Find where the given text appears and provide that cell's center as [X, Y] coordinate. 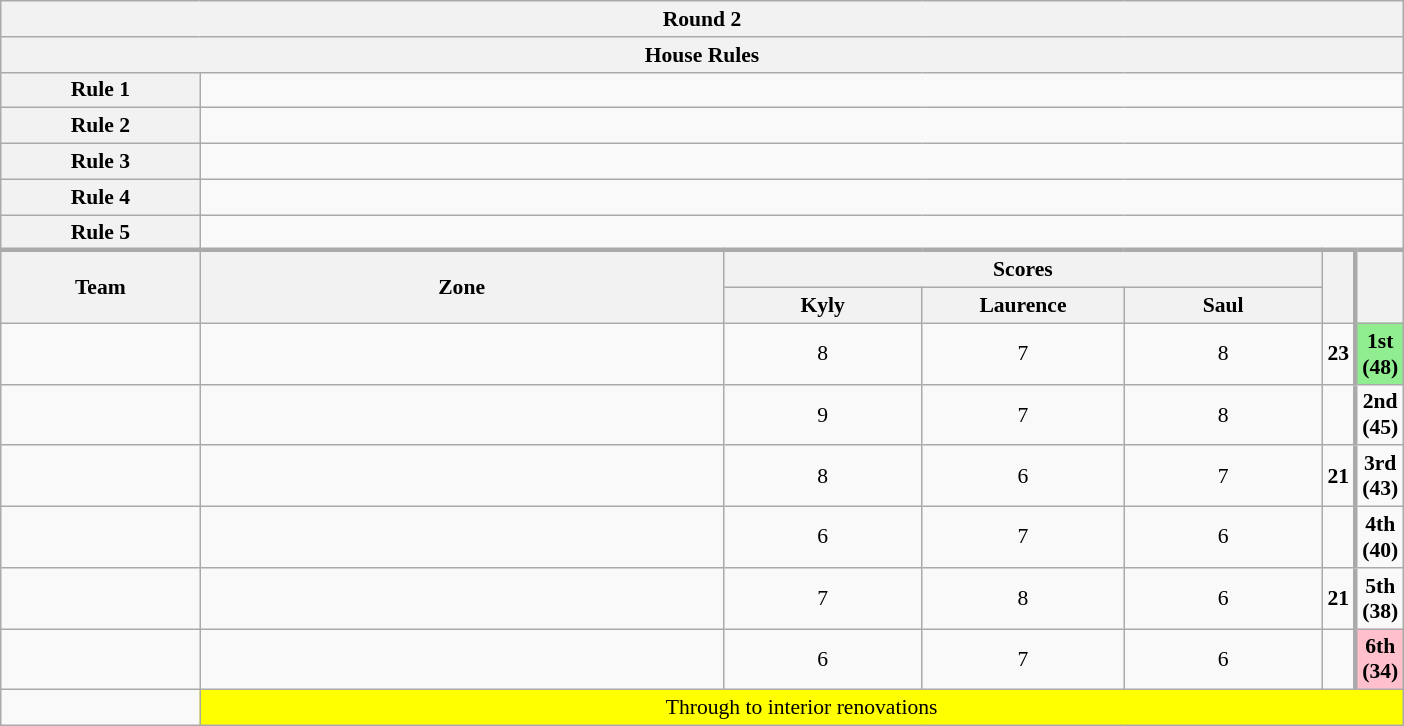
Laurence [1023, 306]
3rd (43) [1380, 476]
6th (34) [1380, 660]
5th (38) [1380, 598]
Rule 3 [100, 162]
9 [822, 414]
1st (48) [1380, 354]
2nd (45) [1380, 414]
Round 2 [702, 19]
Team [100, 288]
Kyly [822, 306]
Rule 1 [100, 90]
Rule 2 [100, 126]
23 [1338, 354]
Rule 5 [100, 233]
Through to interior renovations [802, 708]
Rule 4 [100, 197]
Scores [1022, 270]
House Rules [702, 55]
Saul [1224, 306]
4th (40) [1380, 538]
Zone [462, 288]
